Detect which cell encompasses the target text, then output its [x, y] center coordinate. 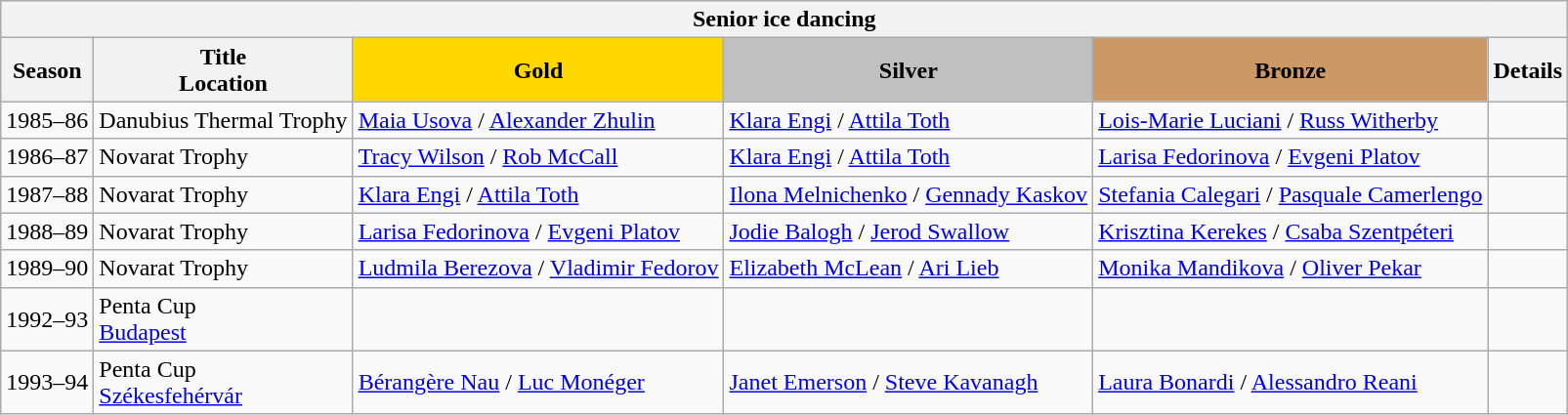
Janet Emerson / Steve Kavanagh [909, 383]
1993–94 [47, 383]
Bérangère Nau / Luc Monéger [538, 383]
Maia Usova / Alexander Zhulin [538, 120]
Ilona Melnichenko / Gennady Kaskov [909, 194]
Krisztina Kerekes / Csaba Szentpéteri [1291, 231]
Laura Bonardi / Alessandro Reani [1291, 383]
Season [47, 70]
Senior ice dancing [784, 20]
Penta Cup Budapest [223, 318]
Danubius Thermal Trophy [223, 120]
Jodie Balogh / Jerod Swallow [909, 231]
Gold [538, 70]
1985–86 [47, 120]
Stefania Calegari / Pasquale Camerlengo [1291, 194]
Ludmila Berezova / Vladimir Fedorov [538, 269]
1988–89 [47, 231]
1986–87 [47, 157]
Silver [909, 70]
Lois-Marie Luciani / Russ Witherby [1291, 120]
Details [1528, 70]
1987–88 [47, 194]
Title Location [223, 70]
1989–90 [47, 269]
1992–93 [47, 318]
Bronze [1291, 70]
Penta Cup Székesfehérvár [223, 383]
Tracy Wilson / Rob McCall [538, 157]
Monika Mandikova / Oliver Pekar [1291, 269]
Elizabeth McLean / Ari Lieb [909, 269]
